From the cell containing the given text, extract its center point as [x, y] coordinate. 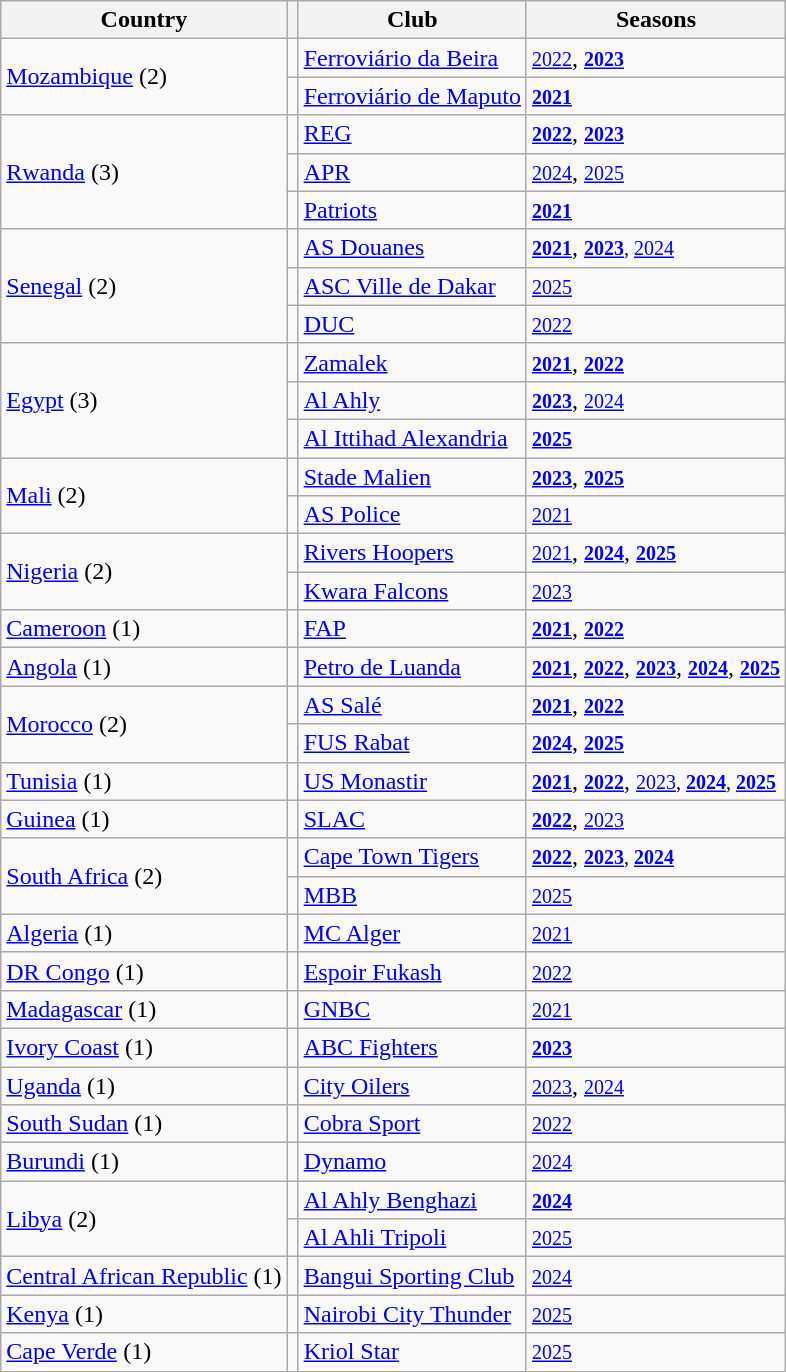
SLAC [412, 819]
Angola (1) [144, 667]
Burundi (1) [144, 1162]
FUS Rabat [412, 743]
Egypt (3) [144, 400]
REG [412, 134]
Rwanda (3) [144, 172]
Ivory Coast (1) [144, 1047]
Madagascar (1) [144, 1009]
Al Ahly Benghazi [412, 1200]
2023, 2025 [656, 477]
Central African Republic (1) [144, 1276]
ABC Fighters [412, 1047]
Cape Town Tigers [412, 857]
APR [412, 172]
Mozambique (2) [144, 77]
Al Ahli Tripoli [412, 1238]
MC Alger [412, 933]
DR Congo (1) [144, 971]
Al Ahly [412, 400]
Libya (2) [144, 1219]
Stade Malien [412, 477]
Morocco (2) [144, 724]
FAP [412, 629]
AS Salé [412, 705]
South Sudan (1) [144, 1124]
Tunisia (1) [144, 781]
Club [412, 20]
AS Douanes [412, 248]
Ferroviário de Maputo [412, 96]
AS Police [412, 515]
Rivers Hoopers [412, 553]
Uganda (1) [144, 1085]
Patriots [412, 210]
Petro de Luanda [412, 667]
MBB [412, 895]
Seasons [656, 20]
Cobra Sport [412, 1124]
Country [144, 20]
2021, 2023, 2024 [656, 248]
Senegal (2) [144, 286]
Cape Verde (1) [144, 1352]
Guinea (1) [144, 819]
GNBC [412, 1009]
Ferroviário da Beira [412, 58]
Nigeria (2) [144, 572]
Kwara Falcons [412, 591]
2022, 2023, 2024 [656, 857]
Dynamo [412, 1162]
US Monastir [412, 781]
Al Ittihad Alexandria [412, 438]
Kriol Star [412, 1352]
Zamalek [412, 362]
Nairobi City Thunder [412, 1314]
City Oilers [412, 1085]
Kenya (1) [144, 1314]
2021, 2024, 2025 [656, 553]
South Africa (2) [144, 876]
Espoir Fukash [412, 971]
Mali (2) [144, 496]
ASC Ville de Dakar [412, 286]
Algeria (1) [144, 933]
DUC [412, 324]
Bangui Sporting Club [412, 1276]
Cameroon (1) [144, 629]
